Identify which cell holds the provided text, then report its (x, y) central coordinate. 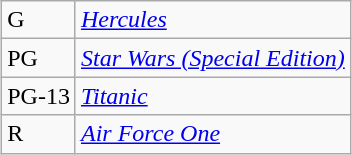
Air Force One (212, 134)
R (39, 134)
Hercules (212, 20)
Titanic (212, 96)
G (39, 20)
Star Wars (Special Edition) (212, 58)
PG-13 (39, 96)
PG (39, 58)
